Scan for the cell matching the given text and deliver its (X, Y) coordinate at center. 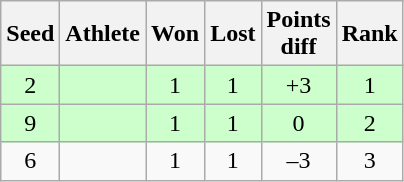
+3 (298, 85)
6 (30, 161)
Won (176, 34)
Seed (30, 34)
3 (370, 161)
–3 (298, 161)
Pointsdiff (298, 34)
0 (298, 123)
Rank (370, 34)
Lost (233, 34)
Athlete (103, 34)
9 (30, 123)
